Pinpoint the cell where the given text exists, returning its [x, y] midpoint coordinate. 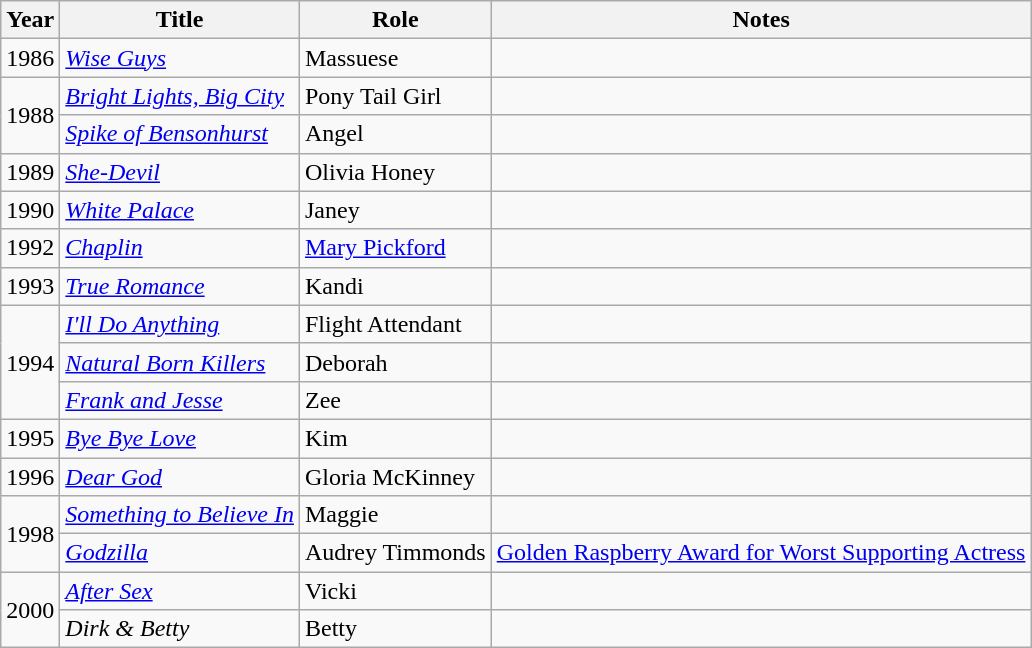
Janey [395, 210]
Year [30, 20]
White Palace [180, 210]
Wise Guys [180, 58]
Pony Tail Girl [395, 96]
1995 [30, 438]
Dirk & Betty [180, 629]
Chaplin [180, 248]
Deborah [395, 362]
Audrey Timmonds [395, 553]
I'll Do Anything [180, 324]
1988 [30, 115]
Frank and Jesse [180, 400]
Bye Bye Love [180, 438]
Natural Born Killers [180, 362]
Angel [395, 134]
Mary Pickford [395, 248]
Flight Attendant [395, 324]
Golden Raspberry Award for Worst Supporting Actress [761, 553]
Olivia Honey [395, 172]
True Romance [180, 286]
Zee [395, 400]
1989 [30, 172]
1993 [30, 286]
Dear God [180, 477]
1996 [30, 477]
Massuese [395, 58]
1986 [30, 58]
Betty [395, 629]
Title [180, 20]
Something to Believe In [180, 515]
1994 [30, 362]
Gloria McKinney [395, 477]
Bright Lights, Big City [180, 96]
Notes [761, 20]
Godzilla [180, 553]
Kim [395, 438]
1990 [30, 210]
Spike of Bensonhurst [180, 134]
Maggie [395, 515]
1992 [30, 248]
2000 [30, 610]
Role [395, 20]
After Sex [180, 591]
Vicki [395, 591]
1998 [30, 534]
She-Devil [180, 172]
Kandi [395, 286]
